Find where the given text appears and provide that cell's center as [x, y] coordinate. 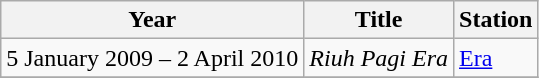
Era [496, 58]
Station [496, 20]
Title [379, 20]
Riuh Pagi Era [379, 58]
5 January 2009 – 2 April 2010 [152, 58]
Year [152, 20]
